Return [X, Y] of the center of cell containing provided text 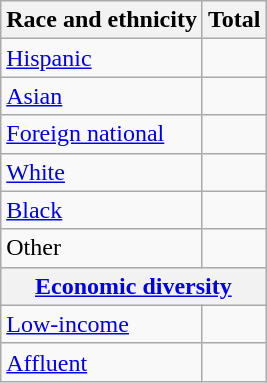
Asian [102, 96]
Other [102, 248]
Affluent [102, 362]
Race and ethnicity [102, 20]
Hispanic [102, 58]
Black [102, 210]
Low-income [102, 324]
Foreign national [102, 134]
White [102, 172]
Total [234, 20]
Economic diversity [134, 286]
